Extract the (X, Y) coordinate from the center of the cell holding the provided text.  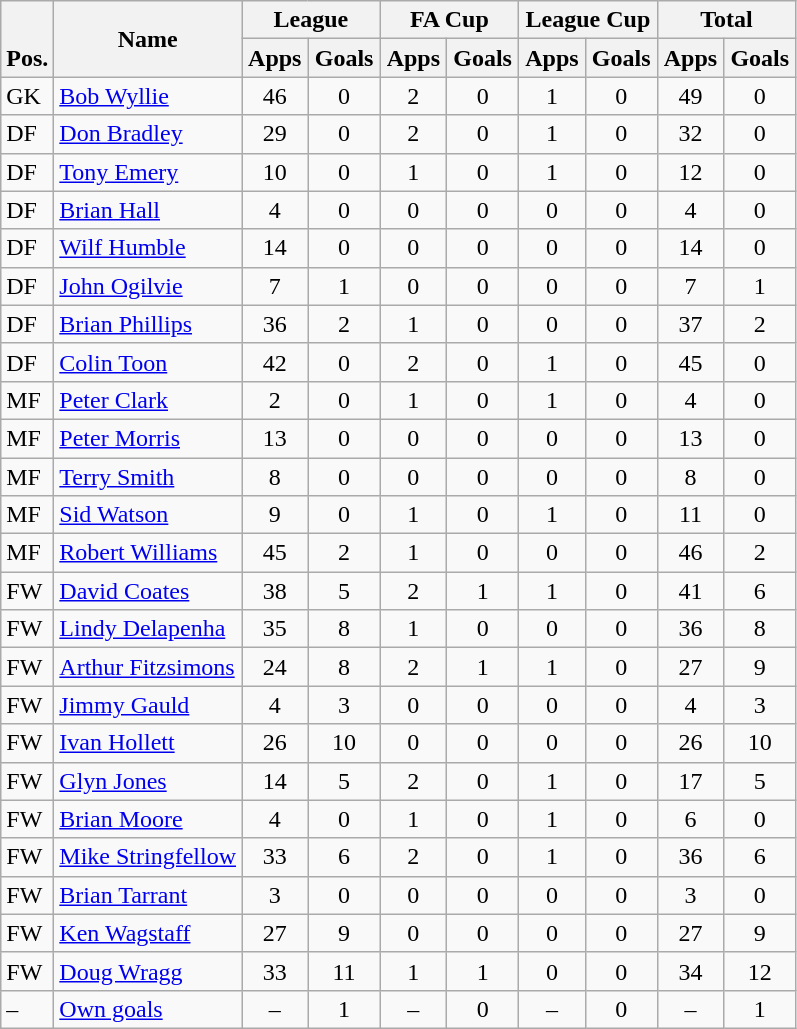
Bob Wyllie (148, 96)
Brian Tarrant (148, 895)
League (312, 20)
David Coates (148, 591)
Robert Williams (148, 553)
37 (690, 324)
24 (276, 667)
John Ogilvie (148, 286)
Ken Wagstaff (148, 933)
Colin Toon (148, 362)
Jimmy Gauld (148, 705)
29 (276, 134)
Sid Watson (148, 515)
38 (276, 591)
Terry Smith (148, 477)
Name (148, 39)
42 (276, 362)
32 (690, 134)
Doug Wragg (148, 971)
FA Cup (450, 20)
Brian Hall (148, 210)
GK (28, 96)
Pos. (28, 39)
Peter Morris (148, 438)
Glyn Jones (148, 781)
Tony Emery (148, 172)
34 (690, 971)
41 (690, 591)
Peter Clark (148, 400)
49 (690, 96)
Total (726, 20)
Brian Moore (148, 819)
Own goals (148, 1009)
35 (276, 629)
17 (690, 781)
Mike Stringfellow (148, 857)
Don Bradley (148, 134)
Wilf Humble (148, 248)
League Cup (588, 20)
Ivan Hollett (148, 743)
Arthur Fitzsimons (148, 667)
Brian Phillips (148, 324)
Lindy Delapenha (148, 629)
